Return the [X, Y] coordinate for the center point of the cell that contains the specified text.  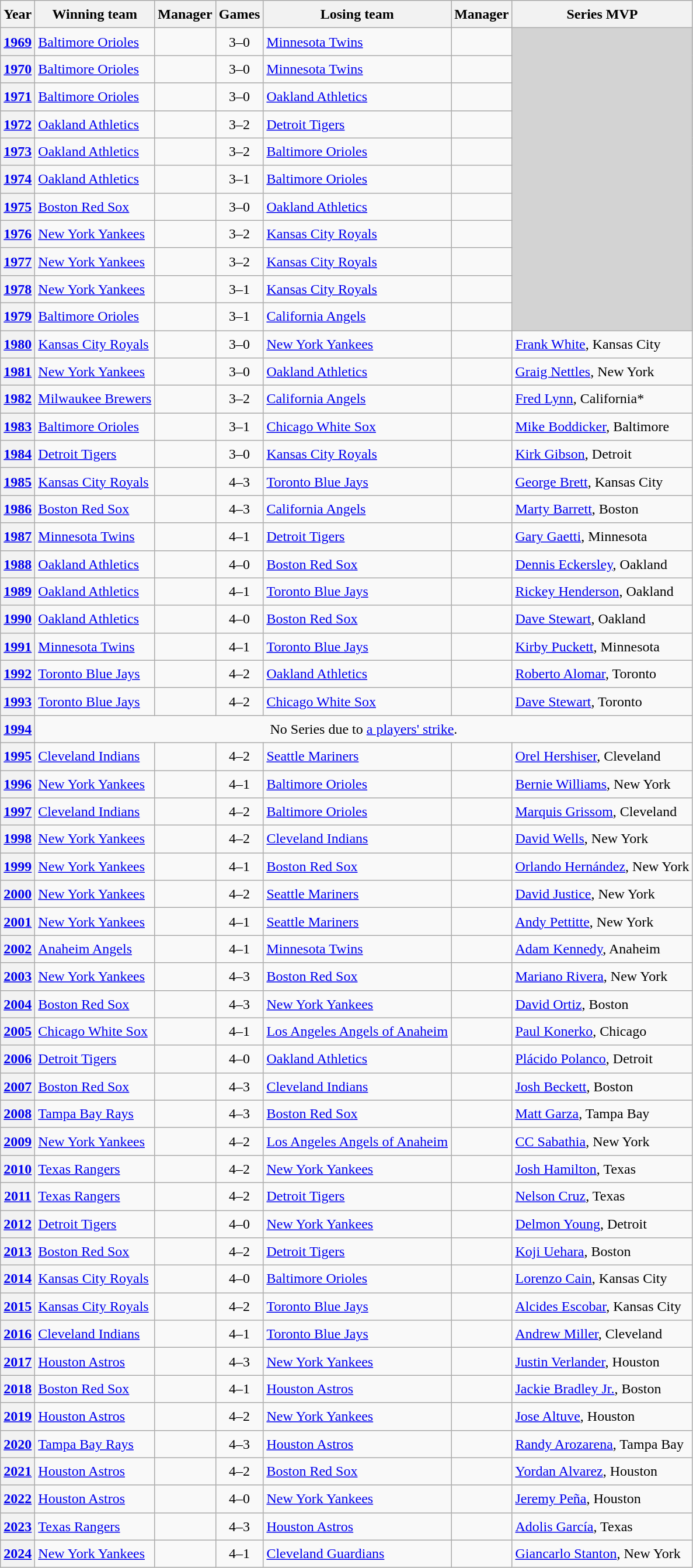
2023 [18, 1526]
Rickey Henderson, Oakland [603, 591]
Josh Beckett, Boston [603, 1087]
Roberto Alomar, Toronto [603, 674]
1990 [18, 619]
Andrew Miller, Cleveland [603, 1334]
Nelson Cruz, Texas [603, 1196]
2020 [18, 1444]
Fred Lynn, California* [603, 400]
Koji Uehara, Boston [603, 1251]
1986 [18, 509]
David Ortiz, Boston [603, 1004]
2008 [18, 1113]
2005 [18, 1032]
Anaheim Angels [95, 949]
1973 [18, 152]
2000 [18, 894]
1996 [18, 784]
2022 [18, 1499]
Jose Altuve, Houston [603, 1416]
1991 [18, 646]
Plácido Polanco, Detroit [603, 1059]
2017 [18, 1361]
1999 [18, 867]
1994 [18, 729]
Andy Pettitte, New York [603, 922]
Alcides Escobar, Kansas City [603, 1306]
Giancarlo Stanton, New York [603, 1554]
1995 [18, 756]
2007 [18, 1087]
2003 [18, 977]
2002 [18, 949]
1992 [18, 674]
1972 [18, 124]
1988 [18, 564]
1974 [18, 179]
Dennis Eckersley, Oakland [603, 564]
1984 [18, 455]
1983 [18, 426]
1969 [18, 42]
1980 [18, 345]
1975 [18, 207]
Jackie Bradley Jr., Boston [603, 1389]
1976 [18, 234]
1977 [18, 262]
Matt Garza, Tampa Bay [603, 1113]
No Series due to a players' strike. [364, 729]
Dave Stewart, Oakland [603, 619]
Winning team [95, 14]
Games [239, 14]
Marty Barrett, Boston [603, 509]
Kirby Puckett, Minnesota [603, 646]
1985 [18, 481]
1971 [18, 97]
Mariano Rivera, New York [603, 977]
2013 [18, 1251]
2024 [18, 1554]
Josh Hamilton, Texas [603, 1168]
2014 [18, 1279]
1978 [18, 289]
Dave Stewart, Toronto [603, 701]
2021 [18, 1471]
2004 [18, 1004]
Orel Hershiser, Cleveland [603, 756]
Adam Kennedy, Anaheim [603, 949]
Justin Verlander, Houston [603, 1361]
2019 [18, 1416]
2011 [18, 1196]
Jeremy Peña, Houston [603, 1499]
Losing team [357, 14]
CC Sabathia, New York [603, 1142]
Marquis Grissom, Cleveland [603, 812]
1989 [18, 591]
Adolis García, Texas [603, 1526]
2018 [18, 1389]
David Wells, New York [603, 839]
Yordan Alvarez, Houston [603, 1471]
1998 [18, 839]
2016 [18, 1334]
Graig Nettles, New York [603, 372]
Series MVP [603, 14]
Randy Arozarena, Tampa Bay [603, 1444]
Paul Konerko, Chicago [603, 1032]
2009 [18, 1142]
2012 [18, 1224]
Year [18, 14]
2006 [18, 1059]
1979 [18, 317]
David Justice, New York [603, 894]
1970 [18, 69]
2015 [18, 1306]
Kirk Gibson, Detroit [603, 455]
Frank White, Kansas City [603, 345]
Lorenzo Cain, Kansas City [603, 1279]
1981 [18, 372]
Bernie Williams, New York [603, 784]
Milwaukee Brewers [95, 400]
1987 [18, 536]
Cleveland Guardians [357, 1554]
George Brett, Kansas City [603, 481]
1982 [18, 400]
1997 [18, 812]
Orlando Hernández, New York [603, 867]
Gary Gaetti, Minnesota [603, 536]
2010 [18, 1168]
Mike Boddicker, Baltimore [603, 426]
2001 [18, 922]
Delmon Young, Detroit [603, 1224]
1993 [18, 701]
